Output the (X, Y) coordinate of the center of the cell containing the given text.  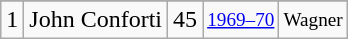
45 (186, 20)
1 (12, 20)
Wagner (313, 20)
1969–70 (241, 20)
John Conforti (96, 20)
